Scan for the cell matching the given text and deliver its (x, y) coordinate at center. 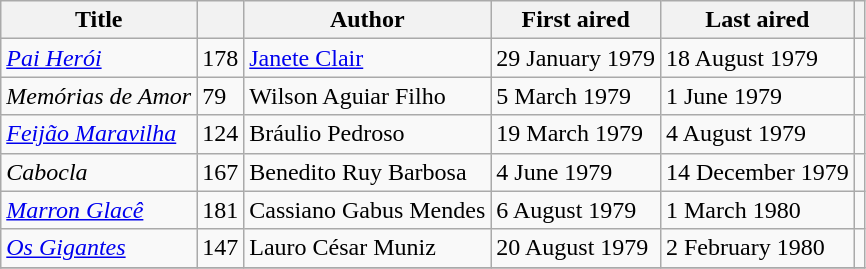
Pai Herói (99, 58)
5 March 1979 (576, 96)
Marron Glacê (99, 210)
1 June 1979 (757, 96)
18 August 1979 (757, 58)
Title (99, 20)
6 August 1979 (576, 210)
Last aired (757, 20)
1 March 1980 (757, 210)
Wilson Aguiar Filho (368, 96)
Cabocla (99, 172)
Lauro César Muniz (368, 248)
Cassiano Gabus Mendes (368, 210)
4 June 1979 (576, 172)
178 (220, 58)
2 February 1980 (757, 248)
First aired (576, 20)
Janete Clair (368, 58)
147 (220, 248)
167 (220, 172)
124 (220, 134)
14 December 1979 (757, 172)
79 (220, 96)
19 March 1979 (576, 134)
29 January 1979 (576, 58)
Bráulio Pedroso (368, 134)
4 August 1979 (757, 134)
Feijão Maravilha (99, 134)
181 (220, 210)
Author (368, 20)
Os Gigantes (99, 248)
20 August 1979 (576, 248)
Memórias de Amor (99, 96)
Benedito Ruy Barbosa (368, 172)
